Extract the (X, Y) coordinate from the center of the cell holding the provided text.  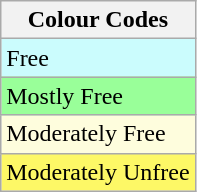
Free (98, 58)
Moderately Free (98, 134)
Moderately Unfree (98, 172)
Colour Codes (98, 20)
Mostly Free (98, 96)
